Pinpoint the cell where the given text exists, returning its [x, y] midpoint coordinate. 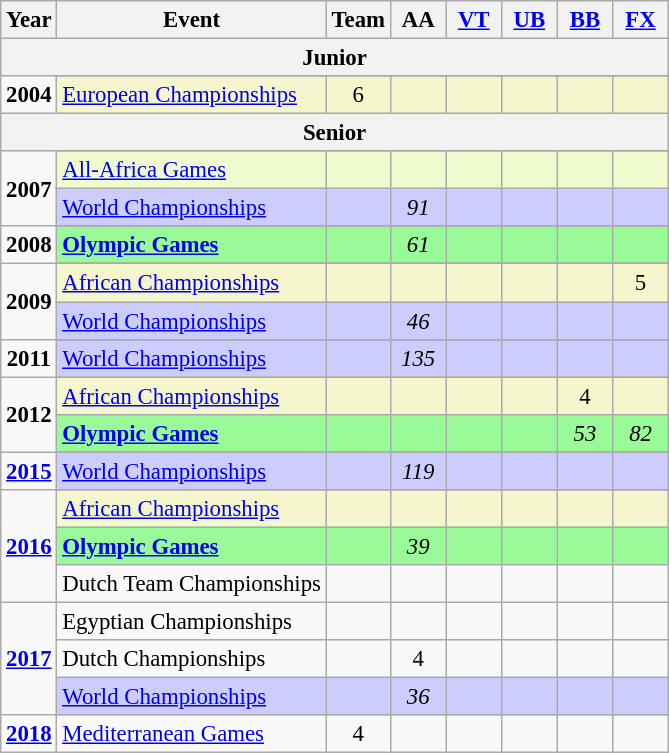
2015 [29, 471]
135 [418, 358]
2016 [29, 546]
2017 [29, 658]
39 [418, 546]
2008 [29, 245]
FX [641, 20]
AA [418, 20]
All-Africa Games [192, 170]
46 [418, 321]
2011 [29, 358]
Junior [335, 58]
5 [641, 283]
VT [474, 20]
Senior [335, 133]
Egyptian Championships [192, 621]
82 [641, 433]
119 [418, 471]
61 [418, 245]
UB [530, 20]
European Championships [192, 95]
Team [358, 20]
53 [585, 433]
36 [418, 697]
2012 [29, 414]
91 [418, 208]
2007 [29, 188]
Year [29, 20]
Dutch Team Championships [192, 584]
Event [192, 20]
BB [585, 20]
2018 [29, 734]
Mediterranean Games [192, 734]
2004 [29, 95]
6 [358, 95]
2009 [29, 302]
Dutch Championships [192, 659]
